For the text-containing cell, return its midpoint in [x, y] coordinate format. 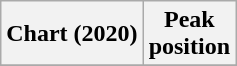
Chart (2020) [72, 34]
Peakposition [189, 34]
